Locate the cell with the specified text and output its (x, y) center coordinate. 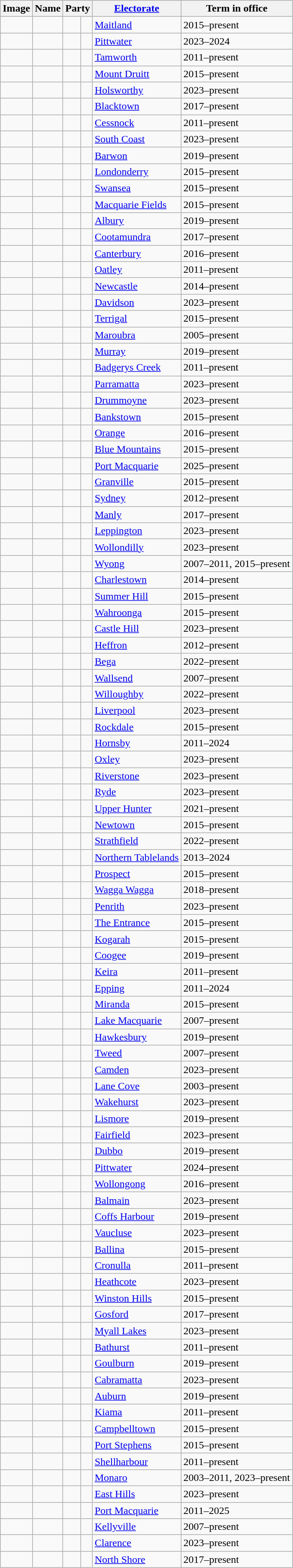
Kogarah (136, 939)
2013–2024 (237, 857)
Term in office (237, 9)
Parramatta (136, 384)
Davidson (136, 302)
Fairfield (136, 1135)
Maroubra (136, 335)
Party (78, 9)
Holsworthy (136, 90)
Tamworth (136, 57)
Balmain (136, 1200)
Liverpool (136, 710)
2007–2011, 2015–present (237, 564)
Londonderry (136, 172)
Riverstone (136, 776)
Bankstown (136, 416)
Maitland (136, 25)
Kellyville (136, 1527)
Coffs Harbour (136, 1216)
South Coast (136, 139)
Campbelltown (136, 1429)
Kiama (136, 1412)
Auburn (136, 1396)
Monaro (136, 1478)
Northern Tablelands (136, 857)
Mount Druitt (136, 74)
Hawkesbury (136, 1037)
Blue Mountains (136, 449)
Orange (136, 433)
Canterbury (136, 253)
Sydney (136, 498)
Albury (136, 221)
Bathurst (136, 1347)
Rockdale (136, 727)
Oxley (136, 760)
Leppington (136, 531)
2011–2025 (237, 1510)
Keira (136, 971)
Murray (136, 351)
North Shore (136, 1559)
Image (16, 9)
Wollondilly (136, 547)
Port Stephens (136, 1445)
Newcastle (136, 286)
Penrith (136, 906)
Cessnock (136, 123)
2018–present (237, 890)
Gosford (136, 1315)
2025–present (237, 465)
2023–2024 (237, 41)
Goulburn (136, 1363)
Strathfield (136, 841)
2024–present (237, 1167)
Tweed (136, 1053)
Badgerys Creek (136, 368)
Granville (136, 482)
Cootamundra (136, 237)
Dubbo (136, 1151)
Macquarie Fields (136, 205)
Miranda (136, 1004)
Swansea (136, 188)
Wahroonga (136, 612)
Blacktown (136, 106)
2005–present (237, 335)
Castle Hill (136, 629)
Wyong (136, 564)
Wollongong (136, 1184)
Ballina (136, 1249)
Heffron (136, 645)
Vaucluse (136, 1233)
Shellharbour (136, 1461)
Barwon (136, 155)
Ryde (136, 792)
Summer Hill (136, 596)
East Hills (136, 1494)
Upper Hunter (136, 808)
Manly (136, 515)
2003–2011, 2023–present (237, 1478)
Camden (136, 1070)
Electorate (136, 9)
Heathcote (136, 1282)
Bega (136, 661)
Myall Lakes (136, 1331)
Cronulla (136, 1266)
Lake Macquarie (136, 1021)
Wakehurst (136, 1102)
Coogee (136, 955)
Terrigal (136, 319)
Willoughby (136, 694)
Lismore (136, 1119)
Wallsend (136, 678)
Lane Cove (136, 1086)
Clarence (136, 1543)
Name (48, 9)
Wagga Wagga (136, 890)
Newtown (136, 825)
Epping (136, 988)
Drummoyne (136, 400)
Hornsby (136, 743)
Cabramatta (136, 1380)
Prospect (136, 874)
Winston Hills (136, 1298)
2003–present (237, 1086)
Oatley (136, 270)
2021–present (237, 808)
Charlestown (136, 580)
The Entrance (136, 923)
